Locate the cell with the specified text and output its [X, Y] center coordinate. 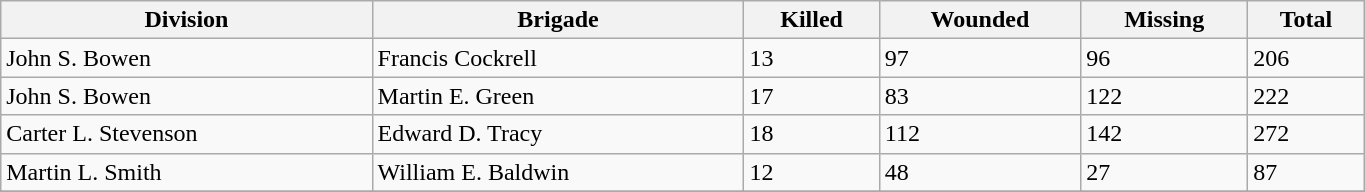
142 [1164, 134]
Martin E. Green [558, 96]
222 [1306, 96]
97 [980, 58]
13 [812, 58]
Wounded [980, 20]
Killed [812, 20]
Brigade [558, 20]
18 [812, 134]
96 [1164, 58]
Martin L. Smith [186, 172]
272 [1306, 134]
Carter L. Stevenson [186, 134]
Edward D. Tracy [558, 134]
12 [812, 172]
112 [980, 134]
Missing [1164, 20]
48 [980, 172]
122 [1164, 96]
17 [812, 96]
Division [186, 20]
William E. Baldwin [558, 172]
87 [1306, 172]
Francis Cockrell [558, 58]
Total [1306, 20]
27 [1164, 172]
206 [1306, 58]
83 [980, 96]
